Pinpoint the cell where the given text exists, returning its [x, y] midpoint coordinate. 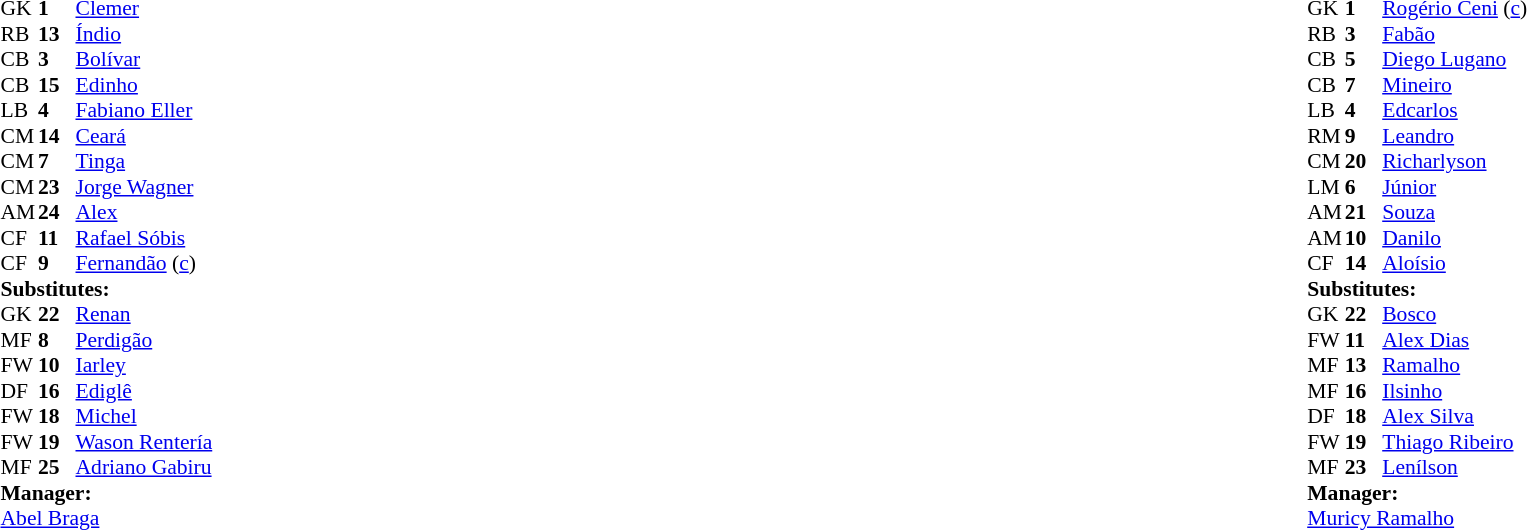
8 [57, 340]
Lenílson [1454, 467]
20 [1364, 161]
15 [57, 85]
Souza [1454, 213]
Diego Lugano [1454, 59]
Jorge Wagner [144, 187]
Renan [144, 315]
Ilsinho [1454, 391]
21 [1364, 213]
6 [1364, 187]
25 [57, 467]
Ediglê [144, 391]
Iarley [144, 365]
Ceará [144, 136]
Bolívar [144, 59]
Fabiano Eller [144, 111]
Aloísio [1454, 263]
Fernandão (c) [144, 263]
Danilo [1454, 238]
Wason Rentería [144, 442]
Perdigão [144, 340]
Rafael Sóbis [144, 238]
Ramalho [1454, 365]
Índio [144, 34]
Fabão [1454, 34]
RM [1326, 136]
5 [1364, 59]
LM [1326, 187]
Júnior [1454, 187]
Alex Silva [1454, 417]
Thiago Ribeiro [1454, 442]
Bosco [1454, 315]
Tinga [144, 161]
Edinho [144, 85]
Leandro [1454, 136]
Alex Dias [1454, 340]
Adriano Gabiru [144, 467]
Richarlyson [1454, 161]
Mineiro [1454, 85]
24 [57, 213]
Michel [144, 417]
Alex [144, 213]
Edcarlos [1454, 111]
